Output the (X, Y) coordinate of the center of the cell containing the given text.  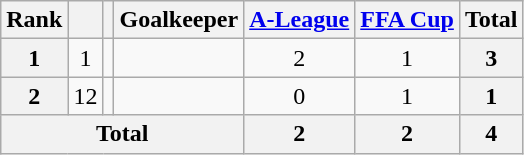
FFA Cup (408, 20)
Goalkeeper (179, 20)
12 (86, 96)
0 (300, 96)
A-League (300, 20)
3 (491, 58)
Rank (34, 20)
4 (491, 134)
